Return the (x, y) coordinate for the center point of the cell that contains the specified text.  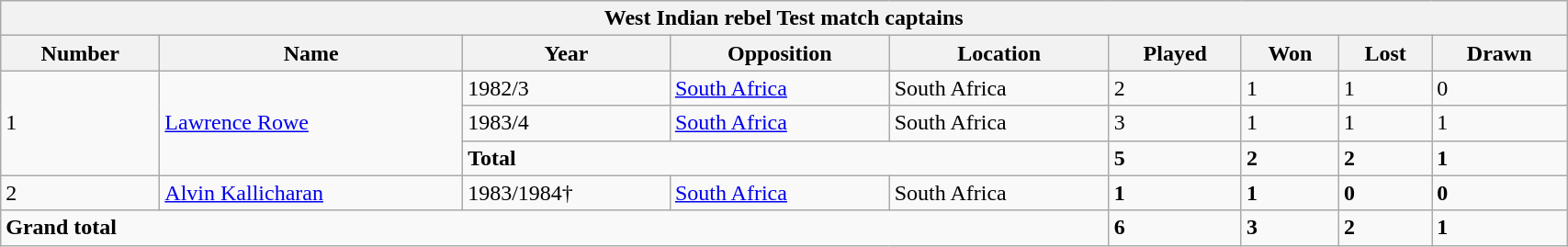
Number (81, 53)
Played (1175, 53)
Year (567, 53)
1982/3 (567, 88)
Name (311, 53)
Drawn (1499, 53)
Lawrence Rowe (311, 123)
6 (1175, 228)
Alvin Kallicharan (311, 193)
1983/4 (567, 123)
Opposition (779, 53)
Grand total (555, 228)
West Indian rebel Test match captains (784, 18)
Total (786, 158)
Won (1290, 53)
Lost (1385, 53)
1983/1984† (567, 193)
Location (999, 53)
5 (1175, 158)
